Detect which cell encompasses the target text, then output its (X, Y) center coordinate. 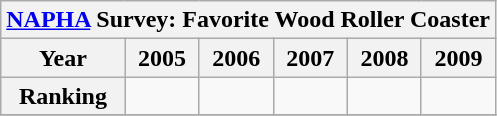
Ranking (63, 96)
NAPHA Survey: Favorite Wood Roller Coaster (248, 20)
Year (63, 58)
2007 (310, 58)
2005 (162, 58)
2008 (384, 58)
2006 (236, 58)
2009 (458, 58)
